Return the [x, y] coordinate for the center point of the cell that contains the specified text.  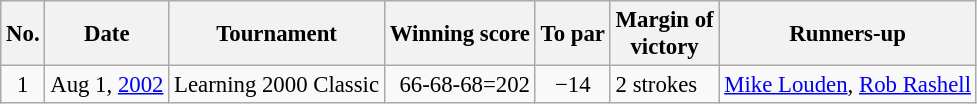
Learning 2000 Classic [277, 85]
Runners-up [848, 34]
−14 [572, 85]
To par [572, 34]
1 [23, 85]
No. [23, 34]
66-68-68=202 [460, 85]
Tournament [277, 34]
Date [107, 34]
Mike Louden, Rob Rashell [848, 85]
Winning score [460, 34]
2 strokes [664, 85]
Aug 1, 2002 [107, 85]
Margin ofvictory [664, 34]
